For the text-containing cell, return its midpoint in (x, y) coordinate format. 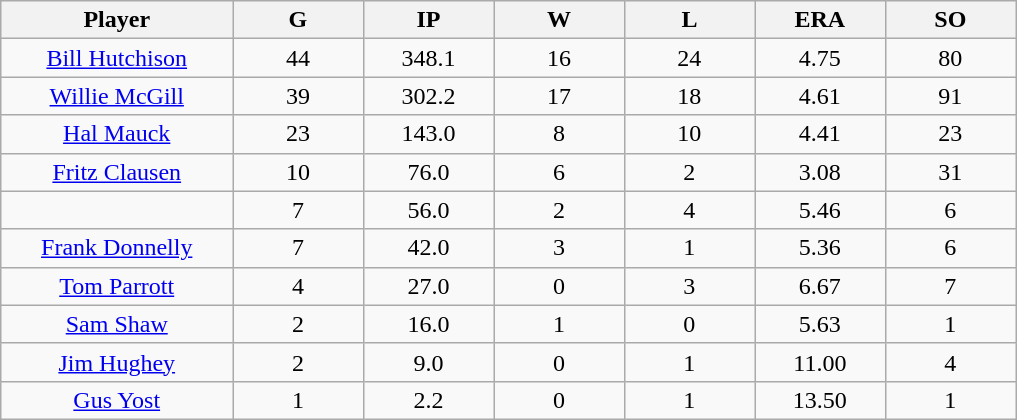
42.0 (428, 248)
24 (689, 58)
16 (559, 58)
Gus Yost (117, 400)
Hal Mauck (117, 134)
Sam Shaw (117, 324)
Willie McGill (117, 96)
16.0 (428, 324)
Fritz Clausen (117, 172)
4.61 (820, 96)
L (689, 20)
80 (950, 58)
17 (559, 96)
27.0 (428, 286)
11.00 (820, 362)
31 (950, 172)
Tom Parrott (117, 286)
5.36 (820, 248)
18 (689, 96)
76.0 (428, 172)
Player (117, 20)
6.67 (820, 286)
5.46 (820, 210)
2.2 (428, 400)
91 (950, 96)
IP (428, 20)
9.0 (428, 362)
3.08 (820, 172)
143.0 (428, 134)
8 (559, 134)
44 (298, 58)
39 (298, 96)
Frank Donnelly (117, 248)
SO (950, 20)
56.0 (428, 210)
Bill Hutchison (117, 58)
13.50 (820, 400)
302.2 (428, 96)
G (298, 20)
4.75 (820, 58)
4.41 (820, 134)
W (559, 20)
5.63 (820, 324)
Jim Hughey (117, 362)
ERA (820, 20)
348.1 (428, 58)
